Detect which cell encompasses the target text, then output its (X, Y) center coordinate. 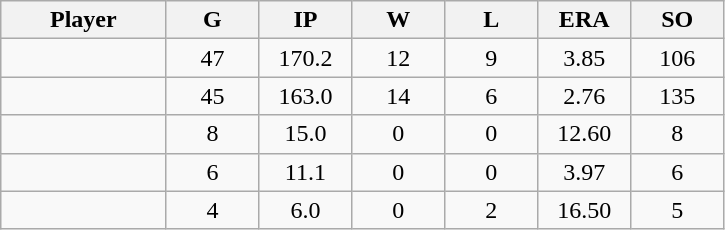
SO (678, 20)
15.0 (306, 134)
11.1 (306, 172)
12 (398, 58)
14 (398, 96)
3.85 (584, 58)
ERA (584, 20)
W (398, 20)
2 (492, 210)
6.0 (306, 210)
9 (492, 58)
2.76 (584, 96)
Player (84, 20)
170.2 (306, 58)
16.50 (584, 210)
106 (678, 58)
3.97 (584, 172)
IP (306, 20)
5 (678, 210)
163.0 (306, 96)
L (492, 20)
4 (212, 210)
135 (678, 96)
45 (212, 96)
12.60 (584, 134)
G (212, 20)
47 (212, 58)
